From the cell containing the given text, extract its center point as [x, y] coordinate. 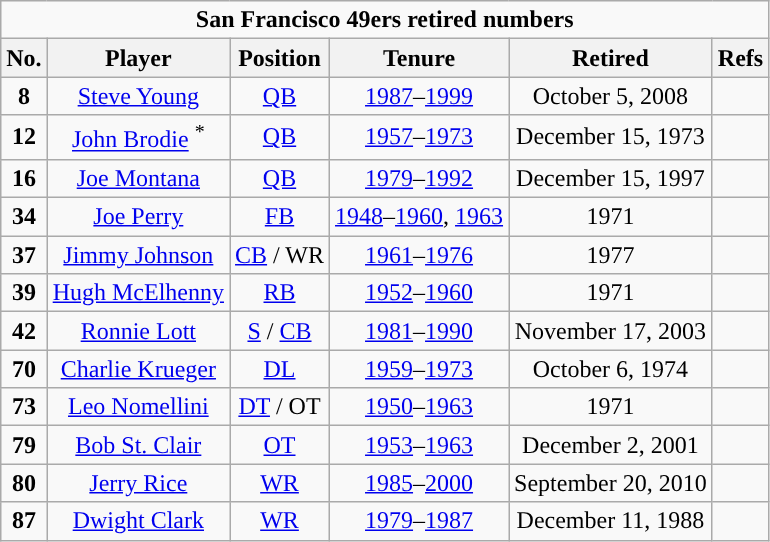
RB [280, 293]
Tenure [420, 58]
Jerry Rice [138, 483]
70 [24, 369]
1950–1963 [420, 407]
1985–2000 [420, 483]
Hugh McElhenny [138, 293]
Position [280, 58]
October 5, 2008 [611, 96]
80 [24, 483]
Retired [611, 58]
73 [24, 407]
No. [24, 58]
Bob St. Clair [138, 445]
1959–1973 [420, 369]
Ronnie Lott [138, 331]
1979–1992 [420, 178]
October 6, 1974 [611, 369]
CB / WR [280, 255]
John Brodie * [138, 138]
12 [24, 138]
1987–1999 [420, 96]
Jimmy Johnson [138, 255]
16 [24, 178]
1952–1960 [420, 293]
87 [24, 521]
Charlie Krueger [138, 369]
1981–1990 [420, 331]
42 [24, 331]
1977 [611, 255]
November 17, 2003 [611, 331]
37 [24, 255]
December 15, 1973 [611, 138]
Refs [740, 58]
DT / OT [280, 407]
34 [24, 217]
December 11, 1988 [611, 521]
Steve Young [138, 96]
1957–1973 [420, 138]
Dwight Clark [138, 521]
79 [24, 445]
December 2, 2001 [611, 445]
1948–1960, 1963 [420, 217]
FB [280, 217]
DL [280, 369]
San Francisco 49ers retired numbers [385, 20]
1953–1963 [420, 445]
Joe Perry [138, 217]
39 [24, 293]
S / CB [280, 331]
Leo Nomellini [138, 407]
1961–1976 [420, 255]
Joe Montana [138, 178]
OT [280, 445]
December 15, 1997 [611, 178]
1979–1987 [420, 521]
8 [24, 96]
Player [138, 58]
September 20, 2010 [611, 483]
